Extract the [x, y] coordinate from the center of the cell holding the provided text.  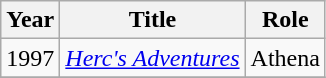
Title [152, 20]
Role [285, 20]
Year [30, 20]
Herc's Adventures [152, 58]
1997 [30, 58]
Athena [285, 58]
